Locate the cell with the specified text and output its (X, Y) center coordinate. 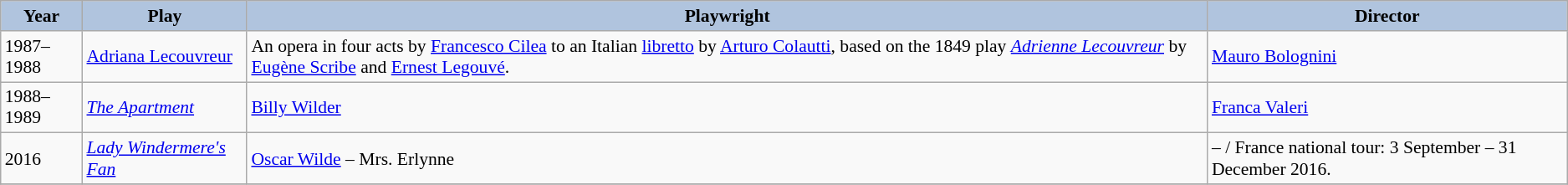
2016 (42, 159)
Oscar Wilde – Mrs. Erlynne (727, 159)
Mauro Bolognini (1387, 57)
Year (42, 16)
The Apartment (164, 107)
Franca Valeri (1387, 107)
Adriana Lecouvreur (164, 57)
– / France national tour: 3 September – 31 December 2016. (1387, 159)
Playwright (727, 16)
1987–1988 (42, 57)
Lady Windermere's Fan (164, 159)
1988–1989 (42, 107)
Play (164, 16)
Director (1387, 16)
Billy Wilder (727, 107)
